Extract the [X, Y] coordinate from the center of the cell holding the provided text.  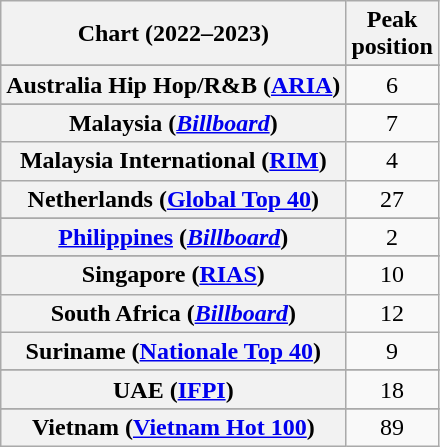
4 [392, 161]
9 [392, 351]
12 [392, 313]
18 [392, 389]
Chart (2022–2023) [174, 34]
South Africa (Billboard) [174, 313]
Vietnam (Vietnam Hot 100) [174, 427]
Peakposition [392, 34]
UAE (IFPI) [174, 389]
2 [392, 237]
Philippines (Billboard) [174, 237]
7 [392, 123]
Singapore (RIAS) [174, 275]
6 [392, 85]
10 [392, 275]
27 [392, 199]
Malaysia International (RIM) [174, 161]
Netherlands (Global Top 40) [174, 199]
89 [392, 427]
Suriname (Nationale Top 40) [174, 351]
Australia Hip Hop/R&B (ARIA) [174, 85]
Malaysia (Billboard) [174, 123]
